Scan for the cell matching the given text and deliver its [x, y] coordinate at center. 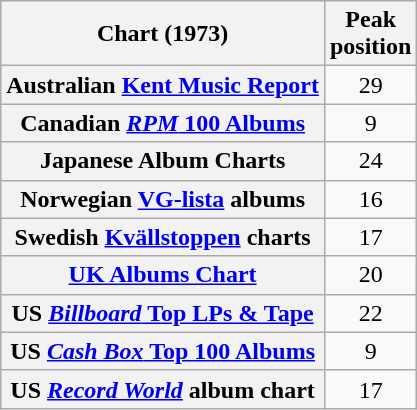
24 [370, 161]
Norwegian VG-lista albums [163, 199]
Peakposition [370, 34]
UK Albums Chart [163, 275]
US Record World album chart [163, 389]
20 [370, 275]
US Billboard Top LPs & Tape [163, 313]
US Cash Box Top 100 Albums [163, 351]
Japanese Album Charts [163, 161]
Swedish Kvällstoppen charts [163, 237]
16 [370, 199]
Canadian RPM 100 Albums [163, 123]
22 [370, 313]
Chart (1973) [163, 34]
Australian Kent Music Report [163, 85]
29 [370, 85]
